Capture the cell that displays the provided text and extract its (x, y) central coordinate. 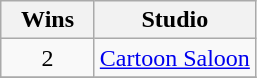
Cartoon Saloon (174, 58)
2 (48, 58)
Wins (48, 20)
Studio (174, 20)
